Output the [x, y] coordinate of the center of the cell containing the given text.  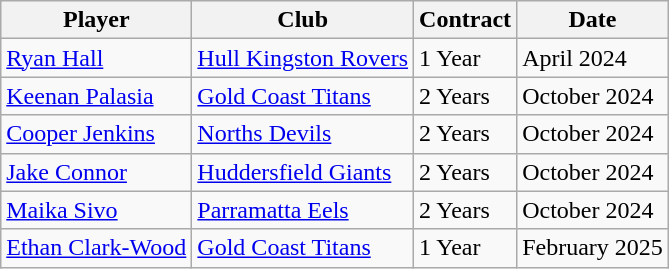
February 2025 [593, 248]
Jake Connor [96, 172]
Parramatta Eels [303, 210]
Date [593, 20]
Cooper Jenkins [96, 134]
Ethan Clark-Wood [96, 248]
Ryan Hall [96, 58]
Player [96, 20]
Club [303, 20]
Maika Sivo [96, 210]
Norths Devils [303, 134]
Contract [466, 20]
Huddersfield Giants [303, 172]
April 2024 [593, 58]
Hull Kingston Rovers [303, 58]
Keenan Palasia [96, 96]
